From the cell containing the given text, extract its center point as (X, Y) coordinate. 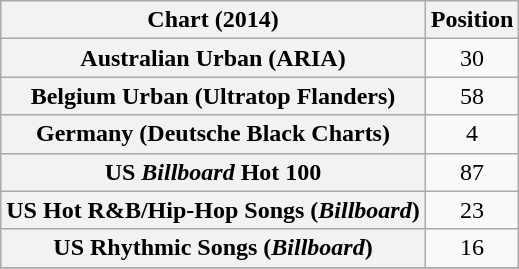
30 (472, 58)
Australian Urban (ARIA) (213, 58)
US Billboard Hot 100 (213, 172)
87 (472, 172)
58 (472, 96)
Germany (Deutsche Black Charts) (213, 134)
16 (472, 248)
US Hot R&B/Hip-Hop Songs (Billboard) (213, 210)
4 (472, 134)
US Rhythmic Songs (Billboard) (213, 248)
Position (472, 20)
Belgium Urban (Ultratop Flanders) (213, 96)
23 (472, 210)
Chart (2014) (213, 20)
